Locate the cell with the specified text and output its [X, Y] center coordinate. 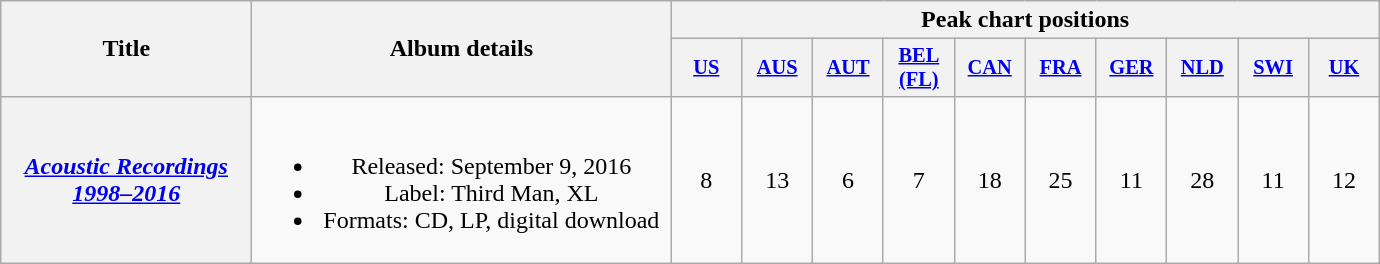
BEL(FL) [918, 68]
US [706, 68]
Title [126, 49]
13 [778, 180]
UK [1344, 68]
CAN [990, 68]
AUT [848, 68]
28 [1202, 180]
7 [918, 180]
FRA [1060, 68]
18 [990, 180]
NLD [1202, 68]
Peak chart positions [1026, 20]
Acoustic Recordings 1998–2016 [126, 180]
Released: September 9, 2016Label: Third Man, XLFormats: CD, LP, digital download [462, 180]
6 [848, 180]
Album details [462, 49]
12 [1344, 180]
GER [1132, 68]
AUS [778, 68]
SWI [1274, 68]
25 [1060, 180]
8 [706, 180]
